For the text-containing cell, return its midpoint in (X, Y) coordinate format. 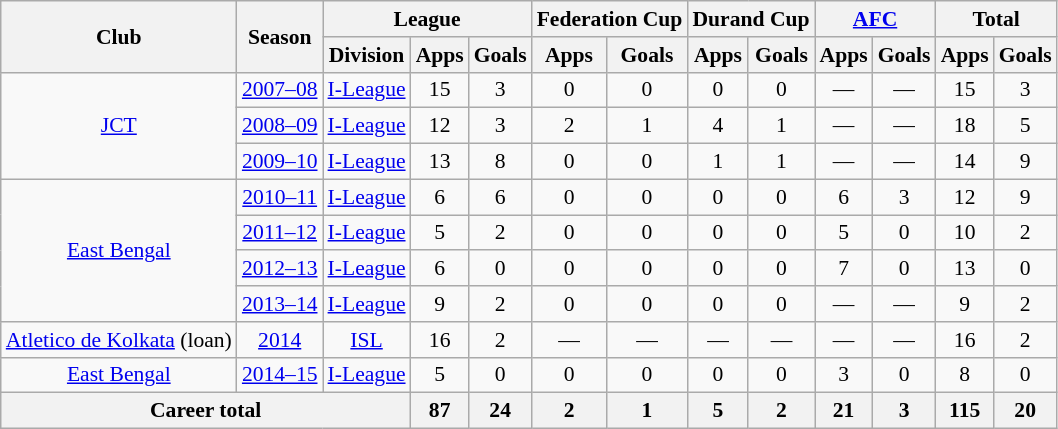
League (428, 19)
Durand Cup (750, 19)
AFC (876, 19)
4 (718, 126)
21 (844, 411)
Club (119, 36)
Federation Cup (610, 19)
10 (965, 233)
JCT (119, 126)
Career total (206, 411)
Atletico de Kolkata (loan) (119, 340)
Total (996, 19)
2014–15 (280, 375)
18 (965, 126)
2012–13 (280, 269)
Division (367, 55)
ISL (367, 340)
2013–14 (280, 304)
20 (1026, 411)
24 (500, 411)
2007–08 (280, 90)
7 (844, 269)
2010–11 (280, 197)
87 (440, 411)
2008–09 (280, 126)
2011–12 (280, 233)
115 (965, 411)
2009–10 (280, 162)
14 (965, 162)
Season (280, 36)
2014 (280, 340)
